Locate the cell with the specified text and output its (x, y) center coordinate. 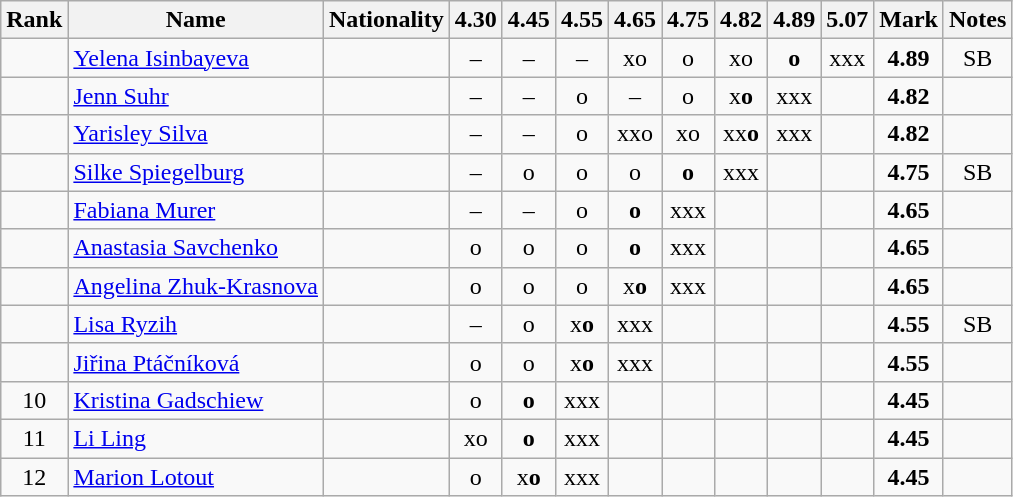
Fabiana Murer (196, 210)
10 (34, 400)
Li Ling (196, 438)
Nationality (387, 20)
Angelina Zhuk-Krasnova (196, 286)
Jiřina Ptáčníková (196, 362)
Kristina Gadschiew (196, 400)
Jenn Suhr (196, 96)
Name (196, 20)
Yarisley Silva (196, 134)
Anastasia Savchenko (196, 248)
Marion Lotout (196, 477)
Rank (34, 20)
5.07 (848, 20)
Notes (977, 20)
Yelena Isinbayeva (196, 58)
Mark (909, 20)
12 (34, 477)
4.30 (476, 20)
Lisa Ryzih (196, 324)
Silke Spiegelburg (196, 172)
11 (34, 438)
